Search for the cell housing the specified text and yield its [X, Y] center coordinate. 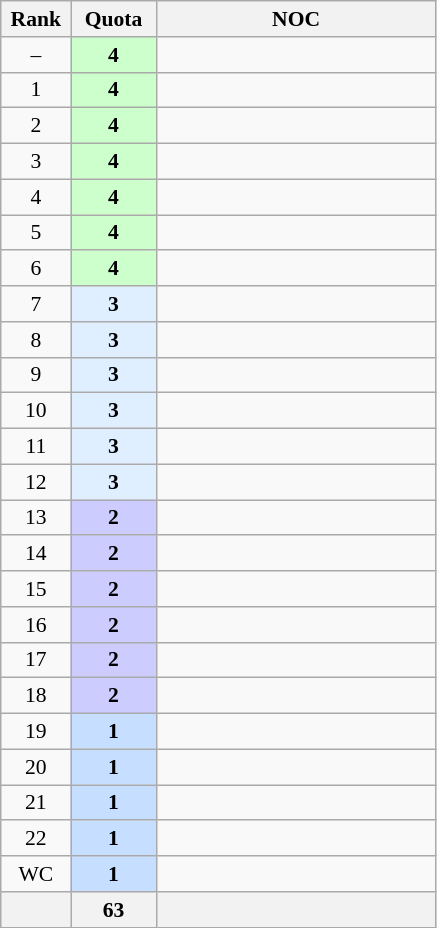
11 [36, 447]
20 [36, 767]
12 [36, 482]
13 [36, 518]
8 [36, 340]
WC [36, 874]
63 [114, 910]
22 [36, 839]
15 [36, 589]
9 [36, 375]
10 [36, 411]
21 [36, 803]
7 [36, 304]
NOC [296, 19]
18 [36, 696]
17 [36, 660]
Rank [36, 19]
5 [36, 233]
Quota [114, 19]
6 [36, 269]
14 [36, 554]
16 [36, 625]
– [36, 55]
19 [36, 732]
